Detect which cell encompasses the target text, then output its [X, Y] center coordinate. 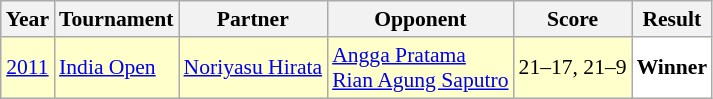
Partner [254, 19]
India Open [116, 68]
21–17, 21–9 [573, 68]
Tournament [116, 19]
Noriyasu Hirata [254, 68]
2011 [28, 68]
Year [28, 19]
Opponent [420, 19]
Score [573, 19]
Result [672, 19]
Angga Pratama Rian Agung Saputro [420, 68]
Winner [672, 68]
